Pinpoint the cell where the given text exists, returning its (X, Y) midpoint coordinate. 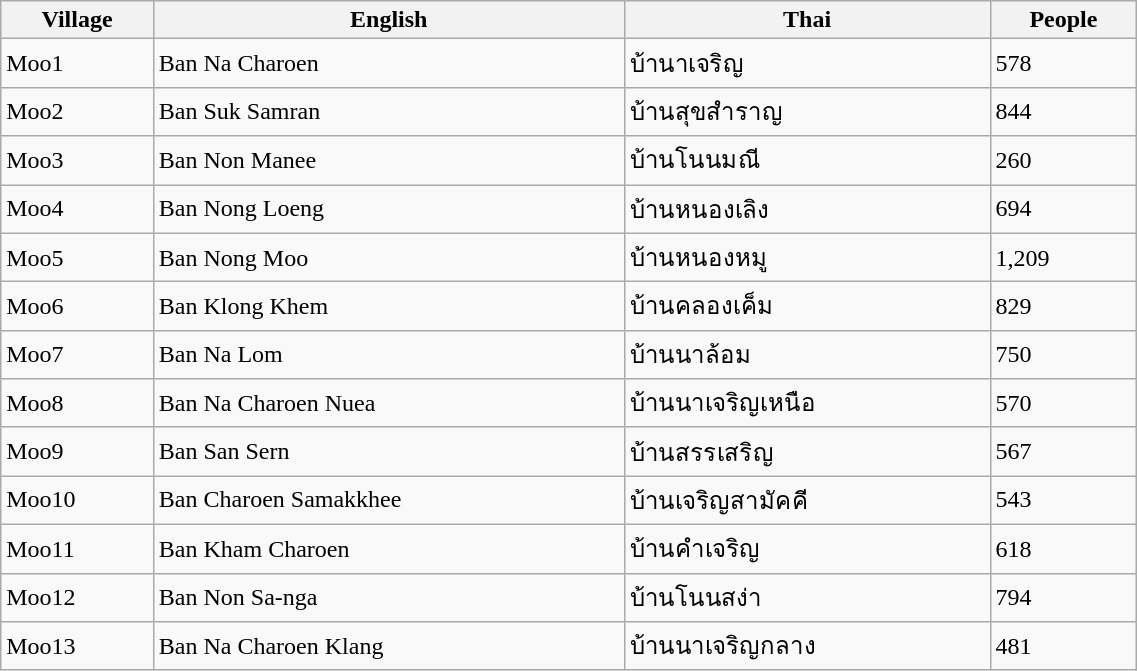
Ban Charoen Samakkhee (388, 500)
570 (1064, 404)
794 (1064, 598)
543 (1064, 500)
Moo3 (78, 160)
618 (1064, 548)
Ban San Sern (388, 452)
Moo2 (78, 112)
บ้านสรรเสริญ (807, 452)
Ban Nong Moo (388, 258)
Moo1 (78, 64)
บ้านนาล้อม (807, 354)
Ban Non Sa-nga (388, 598)
750 (1064, 354)
บ้านโนนมณี (807, 160)
Moo6 (78, 306)
Moo12 (78, 598)
บ้านาเจริญ (807, 64)
578 (1064, 64)
Moo7 (78, 354)
844 (1064, 112)
Thai (807, 20)
694 (1064, 208)
Moo5 (78, 258)
Moo10 (78, 500)
Village (78, 20)
บ้านนาเจริญกลาง (807, 646)
Ban Nong Loeng (388, 208)
260 (1064, 160)
Ban Kham Charoen (388, 548)
Ban Na Charoen Klang (388, 646)
Moo9 (78, 452)
บ้านหนองหมู (807, 258)
บ้านเจริญสามัคคี (807, 500)
567 (1064, 452)
1,209 (1064, 258)
Moo11 (78, 548)
บ้านคลองเค็ม (807, 306)
Ban Non Manee (388, 160)
Moo4 (78, 208)
บ้านโนนสง่า (807, 598)
บ้านคำเจริญ (807, 548)
บ้านนาเจริญเหนือ (807, 404)
Ban Na Charoen (388, 64)
Moo8 (78, 404)
829 (1064, 306)
481 (1064, 646)
บ้านหนองเลิง (807, 208)
Moo13 (78, 646)
Ban Na Lom (388, 354)
บ้านสุขสำราญ (807, 112)
People (1064, 20)
Ban Suk Samran (388, 112)
English (388, 20)
Ban Na Charoen Nuea (388, 404)
Ban Klong Khem (388, 306)
